Detect which cell encompasses the target text, then output its (x, y) center coordinate. 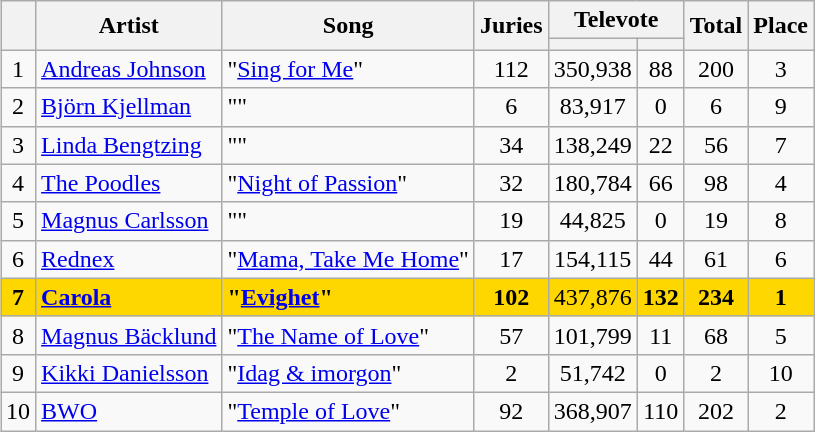
Song (348, 26)
"Sing for Me" (348, 69)
Artist (129, 26)
368,907 (592, 411)
"Idag & imorgon" (348, 373)
Rednex (129, 259)
"Mama, Take Me Home" (348, 259)
88 (660, 69)
56 (716, 145)
154,115 (592, 259)
102 (511, 297)
234 (716, 297)
138,249 (592, 145)
Juries (511, 26)
51,742 (592, 373)
22 (660, 145)
98 (716, 183)
BWO (129, 411)
"Evighet" (348, 297)
68 (716, 335)
200 (716, 69)
34 (511, 145)
Televote (616, 20)
Total (716, 26)
Place (781, 26)
101,799 (592, 335)
44 (660, 259)
"Night of Passion" (348, 183)
66 (660, 183)
437,876 (592, 297)
Magnus Bäcklund (129, 335)
83,917 (592, 107)
17 (511, 259)
Linda Bengtzing (129, 145)
61 (716, 259)
Björn Kjellman (129, 107)
92 (511, 411)
Andreas Johnson (129, 69)
180,784 (592, 183)
Carola (129, 297)
"Temple of Love" (348, 411)
The Poodles (129, 183)
132 (660, 297)
32 (511, 183)
110 (660, 411)
350,938 (592, 69)
202 (716, 411)
Magnus Carlsson (129, 221)
11 (660, 335)
57 (511, 335)
Kikki Danielsson (129, 373)
44,825 (592, 221)
112 (511, 69)
"The Name of Love" (348, 335)
